Extract the (x, y) coordinate from the center of the cell holding the provided text.  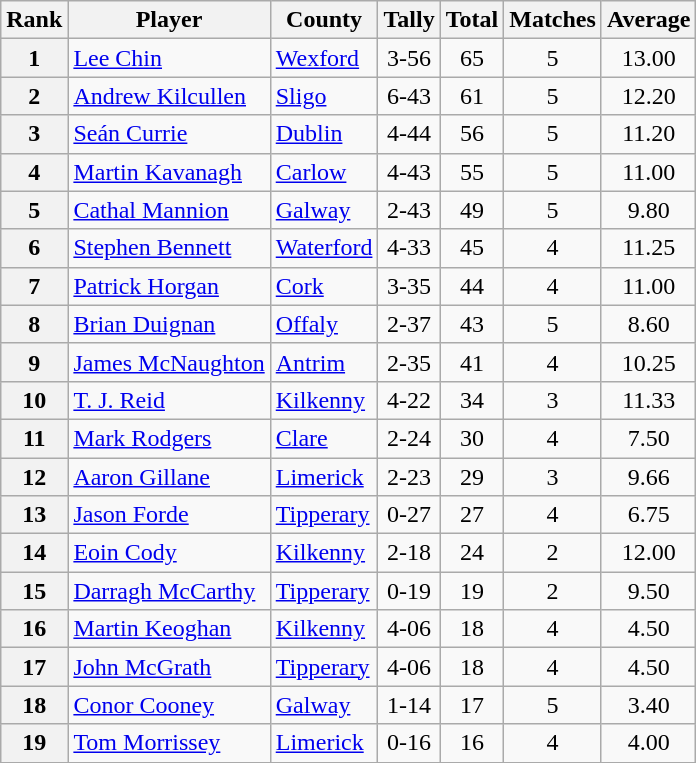
3-56 (409, 58)
Waterford (324, 248)
3-35 (409, 286)
30 (472, 438)
4-44 (409, 134)
Sligo (324, 96)
James McNaughton (169, 362)
9.80 (648, 210)
Offaly (324, 324)
2-18 (409, 553)
2-24 (409, 438)
Rank (34, 20)
Mark Rodgers (169, 438)
Conor Cooney (169, 705)
11.20 (648, 134)
24 (472, 553)
3.40 (648, 705)
12 (34, 477)
29 (472, 477)
Lee Chin (169, 58)
Eoin Cody (169, 553)
9 (34, 362)
9.50 (648, 591)
4-22 (409, 400)
T. J. Reid (169, 400)
34 (472, 400)
Tom Morrissey (169, 743)
Jason Forde (169, 515)
0-16 (409, 743)
Stephen Bennett (169, 248)
Seán Currie (169, 134)
6-43 (409, 96)
John McGrath (169, 667)
Player (169, 20)
2-35 (409, 362)
10.25 (648, 362)
49 (472, 210)
Carlow (324, 172)
4-33 (409, 248)
13 (34, 515)
2-43 (409, 210)
11 (34, 438)
Tally (409, 20)
Martin Kavanagh (169, 172)
1 (34, 58)
41 (472, 362)
44 (472, 286)
45 (472, 248)
10 (34, 400)
Patrick Horgan (169, 286)
2-37 (409, 324)
8.60 (648, 324)
13.00 (648, 58)
0-27 (409, 515)
7 (34, 286)
11.33 (648, 400)
Dublin (324, 134)
Cathal Mannion (169, 210)
Martin Keoghan (169, 629)
55 (472, 172)
Brian Duignan (169, 324)
4.00 (648, 743)
15 (34, 591)
6.75 (648, 515)
14 (34, 553)
County (324, 20)
65 (472, 58)
27 (472, 515)
7.50 (648, 438)
12.00 (648, 553)
Antrim (324, 362)
2-23 (409, 477)
4-43 (409, 172)
12.20 (648, 96)
11.25 (648, 248)
Darragh McCarthy (169, 591)
56 (472, 134)
Aaron Gillane (169, 477)
Clare (324, 438)
Average (648, 20)
Matches (553, 20)
8 (34, 324)
9.66 (648, 477)
Total (472, 20)
Andrew Kilcullen (169, 96)
Cork (324, 286)
Wexford (324, 58)
43 (472, 324)
6 (34, 248)
0-19 (409, 591)
61 (472, 96)
1-14 (409, 705)
